Locate the cell with the specified text and output its (x, y) center coordinate. 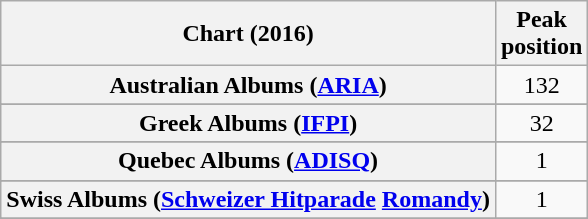
Chart (2016) (248, 34)
Greek Albums (IFPI) (248, 123)
Australian Albums (ARIA) (248, 85)
32 (541, 123)
132 (541, 85)
Quebec Albums (ADISQ) (248, 161)
Swiss Albums (Schweizer Hitparade Romandy) (248, 199)
Peak position (541, 34)
